Pinpoint the cell where the given text exists, returning its [x, y] midpoint coordinate. 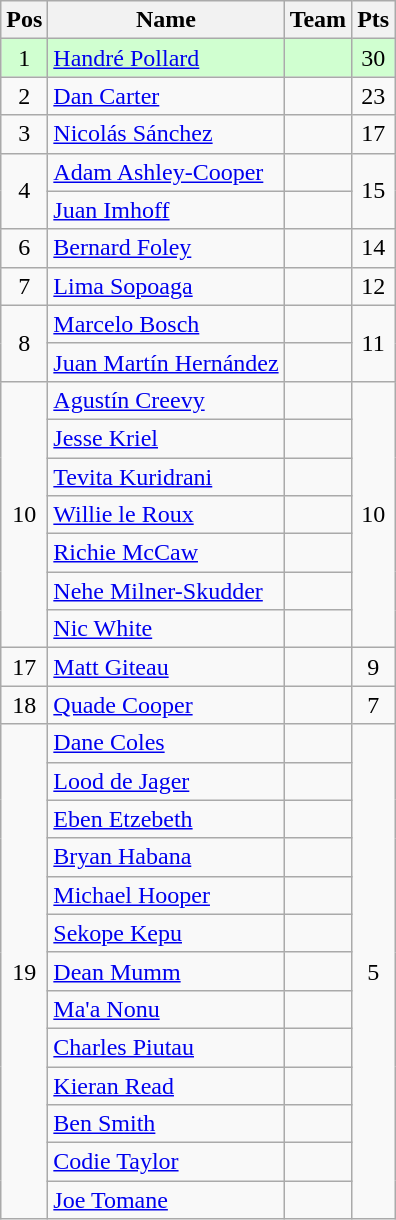
Lima Sopoaga [166, 286]
Charles Piutau [166, 1047]
Nic White [166, 629]
Marcelo Bosch [166, 324]
1 [24, 58]
18 [24, 705]
Matt Giteau [166, 667]
8 [24, 343]
Codie Taylor [166, 1162]
Sekope Kepu [166, 933]
Juan Imhoff [166, 210]
Eben Etzebeth [166, 819]
Dan Carter [166, 96]
12 [374, 286]
11 [374, 343]
Nicolás Sánchez [166, 134]
Dane Coles [166, 743]
Joe Tomane [166, 1200]
Nehe Milner-Skudder [166, 591]
Kieran Read [166, 1085]
15 [374, 191]
Bernard Foley [166, 248]
Willie le Roux [166, 515]
19 [24, 972]
Lood de Jager [166, 781]
Agustín Creevy [166, 400]
Jesse Kriel [166, 438]
Ben Smith [166, 1124]
Juan Martín Hernández [166, 362]
Pos [24, 20]
Quade Cooper [166, 705]
9 [374, 667]
4 [24, 191]
6 [24, 248]
5 [374, 972]
Richie McCaw [166, 553]
Tevita Kuridrani [166, 477]
Michael Hooper [166, 895]
14 [374, 248]
Pts [374, 20]
Bryan Habana [166, 857]
2 [24, 96]
Adam Ashley-Cooper [166, 172]
23 [374, 96]
3 [24, 134]
Ma'a Nonu [166, 1009]
Team [318, 20]
Handré Pollard [166, 58]
30 [374, 58]
Dean Mumm [166, 971]
Name [166, 20]
